Return (x, y) of the center of cell containing provided text 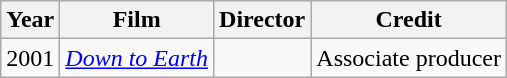
Film (137, 20)
Director (262, 20)
Associate producer (409, 58)
2001 (30, 58)
Credit (409, 20)
Down to Earth (137, 58)
Year (30, 20)
